Detect which cell encompasses the target text, then output its (x, y) center coordinate. 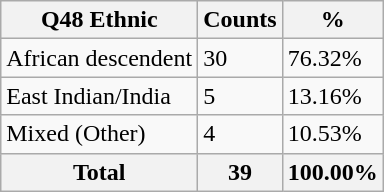
African descendent (100, 58)
Counts (240, 20)
Total (100, 172)
Mixed (Other) (100, 134)
39 (240, 172)
4 (240, 134)
5 (240, 96)
30 (240, 58)
East Indian/India (100, 96)
100.00% (332, 172)
% (332, 20)
10.53% (332, 134)
76.32% (332, 58)
Q48 Ethnic (100, 20)
13.16% (332, 96)
